Return the (X, Y) coordinate for the center point of the cell that contains the specified text.  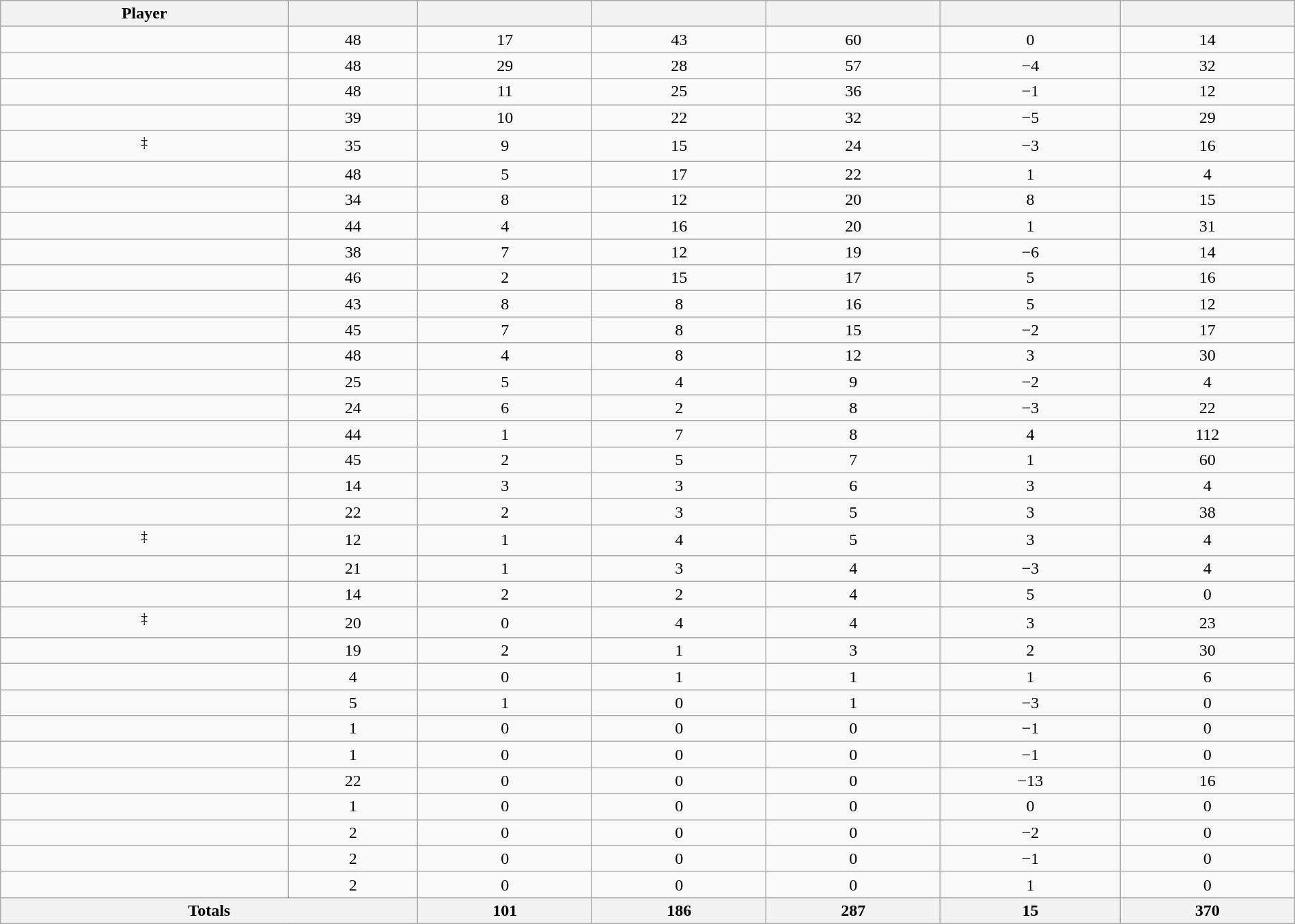
35 (353, 146)
Totals (209, 910)
370 (1208, 910)
21 (353, 568)
−5 (1030, 117)
31 (1208, 226)
11 (505, 92)
23 (1208, 623)
39 (353, 117)
−4 (1030, 66)
−6 (1030, 252)
28 (679, 66)
101 (505, 910)
Player (145, 14)
34 (353, 200)
57 (854, 66)
287 (854, 910)
10 (505, 117)
46 (353, 278)
186 (679, 910)
112 (1208, 434)
−13 (1030, 781)
36 (854, 92)
